Locate the cell with the specified text and output its [x, y] center coordinate. 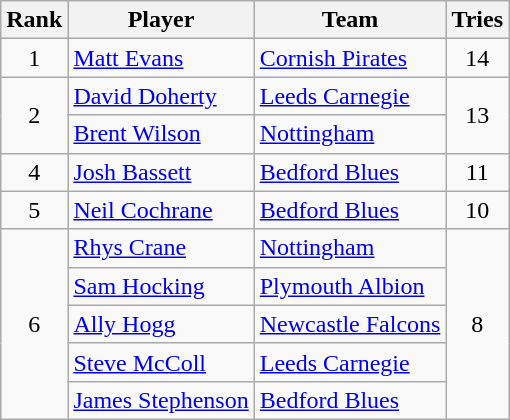
1 [34, 58]
2 [34, 115]
13 [478, 115]
10 [478, 210]
Rank [34, 20]
James Stephenson [161, 400]
Newcastle Falcons [350, 324]
David Doherty [161, 96]
Josh Bassett [161, 172]
6 [34, 324]
Player [161, 20]
Ally Hogg [161, 324]
5 [34, 210]
Tries [478, 20]
Cornish Pirates [350, 58]
Team [350, 20]
14 [478, 58]
Sam Hocking [161, 286]
Rhys Crane [161, 248]
Steve McColl [161, 362]
4 [34, 172]
Neil Cochrane [161, 210]
Plymouth Albion [350, 286]
Matt Evans [161, 58]
11 [478, 172]
8 [478, 324]
Brent Wilson [161, 134]
